Capture the cell that displays the provided text and extract its (x, y) central coordinate. 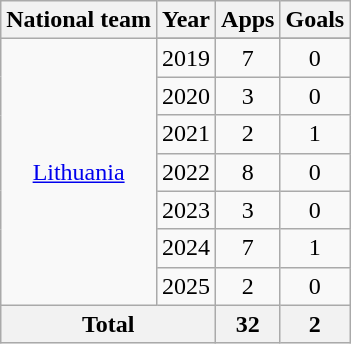
Lithuania (79, 172)
32 (248, 324)
Apps (248, 20)
8 (248, 172)
2021 (186, 134)
Total (108, 324)
2020 (186, 96)
2024 (186, 248)
National team (79, 20)
2022 (186, 172)
2019 (186, 58)
Year (186, 20)
Goals (315, 20)
2025 (186, 286)
2023 (186, 210)
